For the text-containing cell, return its midpoint in (x, y) coordinate format. 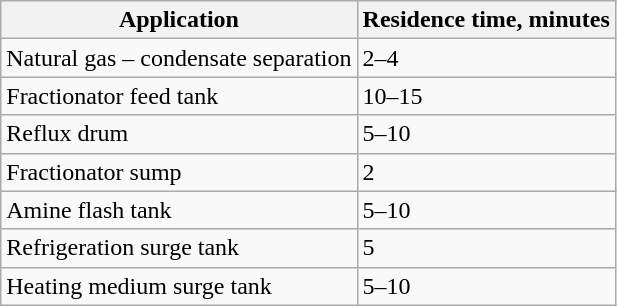
Application (179, 20)
Refrigeration surge tank (179, 248)
10–15 (486, 96)
Natural gas – condensate separation (179, 58)
2 (486, 172)
Amine flash tank (179, 210)
Reflux drum (179, 134)
5 (486, 248)
Residence time, minutes (486, 20)
Heating medium surge tank (179, 286)
2–4 (486, 58)
Fractionator feed tank (179, 96)
Fractionator sump (179, 172)
